From the cell containing the given text, extract its center point as [X, Y] coordinate. 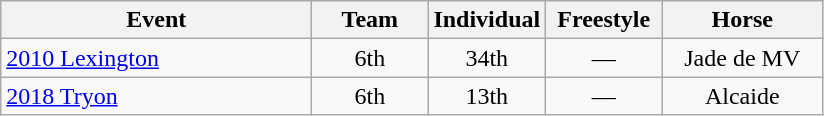
Team [370, 20]
2018 Tryon [156, 96]
Alcaide [742, 96]
Individual [487, 20]
Freestyle [604, 20]
Event [156, 20]
13th [487, 96]
2010 Lexington [156, 58]
Jade de MV [742, 58]
Horse [742, 20]
34th [487, 58]
